From the cell containing the given text, extract its center point as (x, y) coordinate. 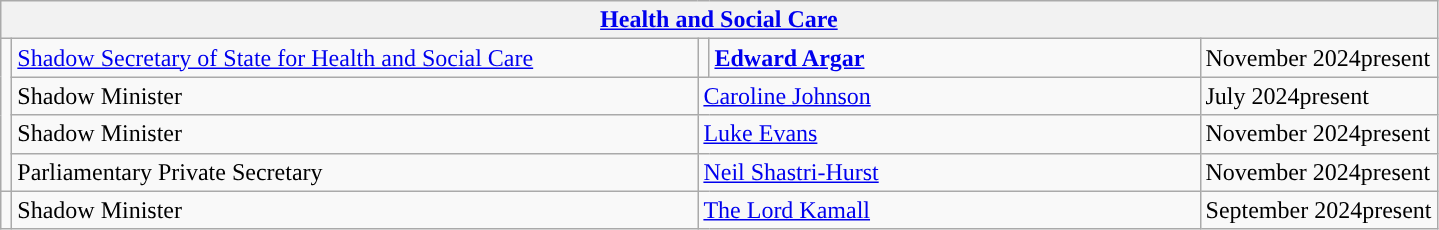
Neil Shastri-Hurst (949, 172)
Parliamentary Private Secretary (355, 172)
The Lord Kamall (949, 210)
September 2024present (1318, 210)
Shadow Secretary of State for Health and Social Care (355, 58)
Edward Argar (954, 58)
Caroline Johnson (949, 96)
July 2024present (1318, 96)
Luke Evans (949, 134)
Health and Social Care (719, 20)
